Extract the (x, y) coordinate from the center of the cell holding the provided text.  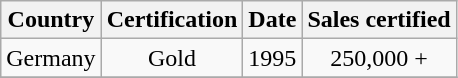
Gold (172, 58)
Date (272, 20)
250,000 + (379, 58)
Country (51, 20)
1995 (272, 58)
Sales certified (379, 20)
Germany (51, 58)
Certification (172, 20)
